Capture the cell that displays the provided text and extract its (X, Y) central coordinate. 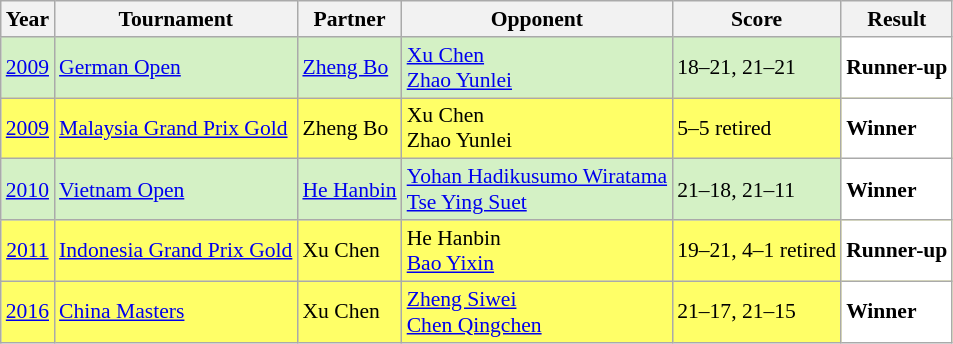
Malaysia Grand Prix Gold (176, 128)
He Hanbin Bao Yixin (537, 250)
Yohan Hadikusumo Wiratama Tse Ying Suet (537, 190)
Zheng Siwei Chen Qingchen (537, 312)
Tournament (176, 19)
18–21, 21–21 (756, 68)
2016 (28, 312)
21–17, 21–15 (756, 312)
Partner (349, 19)
2011 (28, 250)
19–21, 4–1 retired (756, 250)
Result (896, 19)
China Masters (176, 312)
Year (28, 19)
German Open (176, 68)
5–5 retired (756, 128)
Opponent (537, 19)
Indonesia Grand Prix Gold (176, 250)
21–18, 21–11 (756, 190)
2010 (28, 190)
Vietnam Open (176, 190)
Score (756, 19)
He Hanbin (349, 190)
